Locate the cell with the specified text and output its [x, y] center coordinate. 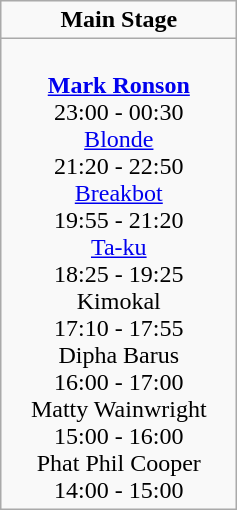
Main Stage [119, 20]
